Return [X, Y] of the center of cell containing provided text 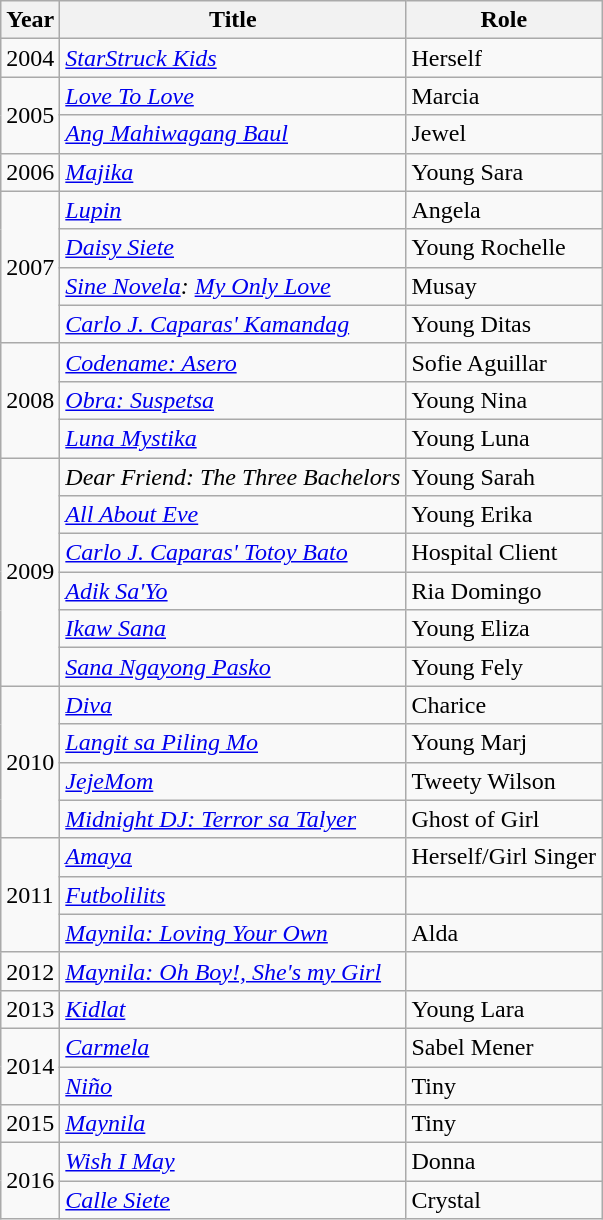
Ikaw Sana [233, 629]
Young Ditas [504, 324]
Jewel [504, 134]
Donna [504, 1162]
Hospital Client [504, 553]
Langit sa Piling Mo [233, 743]
Calle Siete [233, 1200]
2012 [30, 971]
Young Fely [504, 667]
Charice [504, 705]
Sofie Aguillar [504, 362]
Young Eliza [504, 629]
Amaya [233, 857]
Tweety Wilson [504, 781]
Maynila: Loving Your Own [233, 933]
Maynila [233, 1124]
2013 [30, 1009]
Young Sara [504, 172]
Kidlat [233, 1009]
Young Marj [504, 743]
2009 [30, 572]
Title [233, 20]
2014 [30, 1066]
Ang Mahiwagang Baul [233, 134]
Year [30, 20]
Obra: Suspetsa [233, 400]
Young Rochelle [504, 248]
Codename: Asero [233, 362]
Marcia [504, 96]
Daisy Siete [233, 248]
2008 [30, 400]
Role [504, 20]
Sabel Mener [504, 1047]
Love To Love [233, 96]
Luna Mystika [233, 438]
2011 [30, 895]
Lupin [233, 210]
Wish I May [233, 1162]
Midnight DJ: Terror sa Talyer [233, 819]
Alda [504, 933]
Young Sarah [504, 477]
Ria Domingo [504, 591]
2006 [30, 172]
2010 [30, 762]
Crystal [504, 1200]
Herself [504, 58]
Young Lara [504, 1009]
Musay [504, 286]
Sana Ngayong Pasko [233, 667]
Young Nina [504, 400]
Ghost of Girl [504, 819]
Diva [233, 705]
Majika [233, 172]
Herself/Girl Singer [504, 857]
Niño [233, 1085]
Carmela [233, 1047]
Angela [504, 210]
2015 [30, 1124]
Carlo J. Caparas' Kamandag [233, 324]
JejeMom [233, 781]
2004 [30, 58]
All About Eve [233, 515]
2005 [30, 115]
Adik Sa'Yo [233, 591]
Futbolilits [233, 895]
2016 [30, 1181]
Carlo J. Caparas' Totoy Bato [233, 553]
Maynila: Oh Boy!, She's my Girl [233, 971]
Sine Novela: My Only Love [233, 286]
Young Erika [504, 515]
Young Luna [504, 438]
Dear Friend: The Three Bachelors [233, 477]
StarStruck Kids [233, 58]
2007 [30, 267]
